Return the [x, y] coordinate for the center point of the cell that contains the specified text.  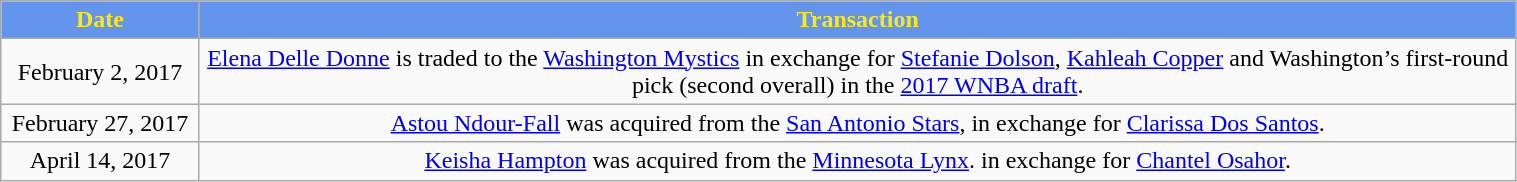
February 27, 2017 [100, 123]
April 14, 2017 [100, 161]
February 2, 2017 [100, 72]
Transaction [858, 20]
Date [100, 20]
Astou Ndour-Fall was acquired from the San Antonio Stars, in exchange for Clarissa Dos Santos. [858, 123]
Keisha Hampton was acquired from the Minnesota Lynx. in exchange for Chantel Osahor. [858, 161]
